Extract the [x, y] coordinate from the center of the cell holding the provided text.  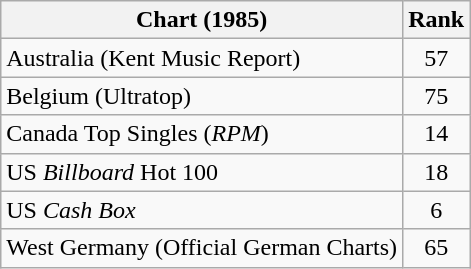
75 [436, 96]
US Cash Box [202, 210]
Belgium (Ultratop) [202, 96]
West Germany (Official German Charts) [202, 248]
65 [436, 248]
6 [436, 210]
14 [436, 134]
57 [436, 58]
Australia (Kent Music Report) [202, 58]
Canada Top Singles (RPM) [202, 134]
Chart (1985) [202, 20]
18 [436, 172]
US Billboard Hot 100 [202, 172]
Rank [436, 20]
